Output the (X, Y) coordinate of the center of the cell containing the given text.  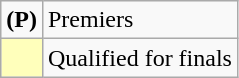
Qualified for finals (140, 58)
Premiers (140, 20)
(P) (22, 20)
